Pinpoint the cell where the given text exists, returning its [x, y] midpoint coordinate. 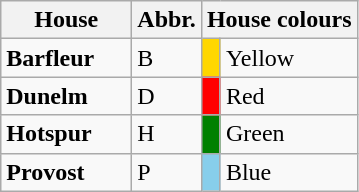
Red [288, 96]
Yellow [288, 58]
House [66, 20]
Barfleur [66, 58]
Hotspur [66, 134]
Provost [66, 172]
Blue [288, 172]
B [167, 58]
D [167, 96]
P [167, 172]
Dunelm [66, 96]
H [167, 134]
House colours [279, 20]
Abbr. [167, 20]
Green [288, 134]
